Capture the cell that displays the provided text and extract its [X, Y] central coordinate. 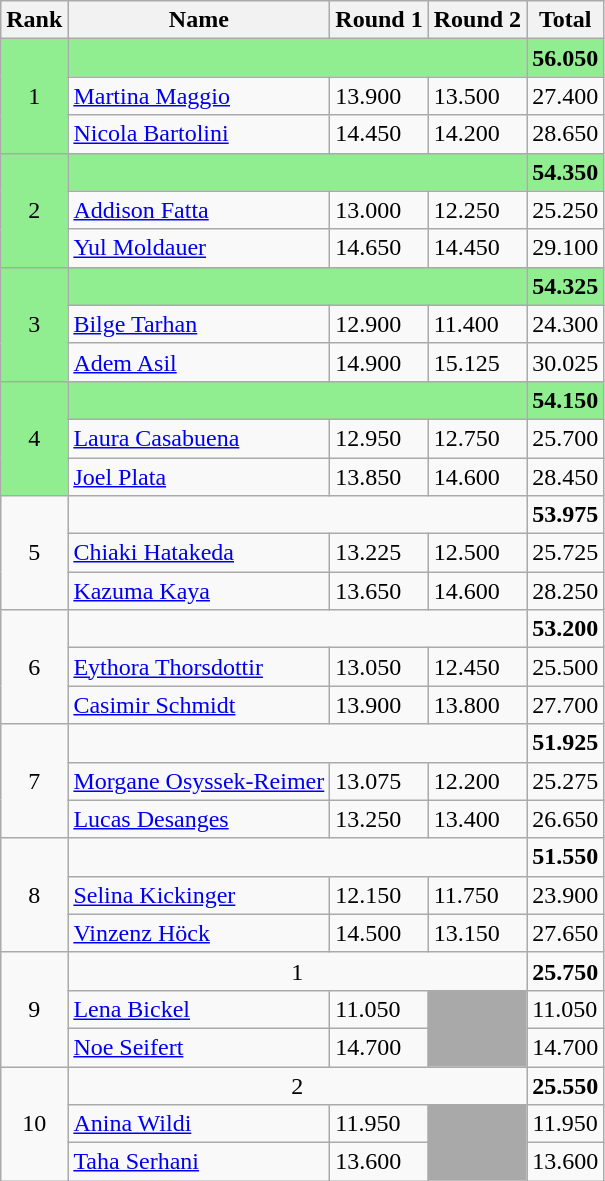
51.550 [566, 857]
25.725 [566, 553]
28.650 [566, 134]
12.150 [379, 895]
12.500 [477, 553]
12.950 [379, 438]
27.700 [566, 705]
13.650 [379, 591]
Total [566, 20]
13.000 [379, 210]
28.250 [566, 591]
29.100 [566, 248]
Nicola Bartolini [199, 134]
Taha Serhani [199, 1162]
27.400 [566, 96]
24.300 [566, 324]
25.700 [566, 438]
6 [34, 667]
13.225 [379, 553]
25.275 [566, 781]
28.450 [566, 477]
Morgane Osyssek-Reimer [199, 781]
Name [199, 20]
12.250 [477, 210]
25.500 [566, 667]
Eythora Thorsdottir [199, 667]
11.400 [477, 324]
Adem Asil [199, 362]
13.850 [379, 477]
14.650 [379, 248]
5 [34, 553]
Bilge Tarhan [199, 324]
Lucas Desanges [199, 819]
Yul Moldauer [199, 248]
Kazuma Kaya [199, 591]
14.200 [477, 134]
10 [34, 1123]
3 [34, 324]
Casimir Schmidt [199, 705]
9 [34, 1009]
14.500 [379, 933]
Lena Bickel [199, 1009]
Laura Casabuena [199, 438]
13.400 [477, 819]
Anina Wildi [199, 1124]
13.250 [379, 819]
53.975 [566, 515]
12.750 [477, 438]
13.050 [379, 667]
12.900 [379, 324]
15.125 [477, 362]
13.075 [379, 781]
27.650 [566, 933]
Chiaki Hatakeda [199, 553]
7 [34, 781]
25.250 [566, 210]
53.200 [566, 629]
13.800 [477, 705]
25.750 [566, 971]
Round 1 [379, 20]
Vinzenz Höck [199, 933]
25.550 [566, 1085]
13.150 [477, 933]
13.500 [477, 96]
30.025 [566, 362]
14.900 [379, 362]
54.350 [566, 172]
8 [34, 895]
Selina Kickinger [199, 895]
Noe Seifert [199, 1047]
Rank [34, 20]
Martina Maggio [199, 96]
Round 2 [477, 20]
11.750 [477, 895]
54.150 [566, 400]
51.925 [566, 743]
26.650 [566, 819]
56.050 [566, 58]
Addison Fatta [199, 210]
23.900 [566, 895]
12.450 [477, 667]
4 [34, 438]
54.325 [566, 286]
12.200 [477, 781]
Joel Plata [199, 477]
